From the cell containing the given text, extract its center point as [X, Y] coordinate. 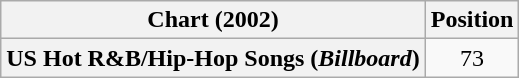
Position [472, 20]
Chart (2002) [213, 20]
US Hot R&B/Hip-Hop Songs (Billboard) [213, 58]
73 [472, 58]
